Capture the cell that displays the provided text and extract its [X, Y] central coordinate. 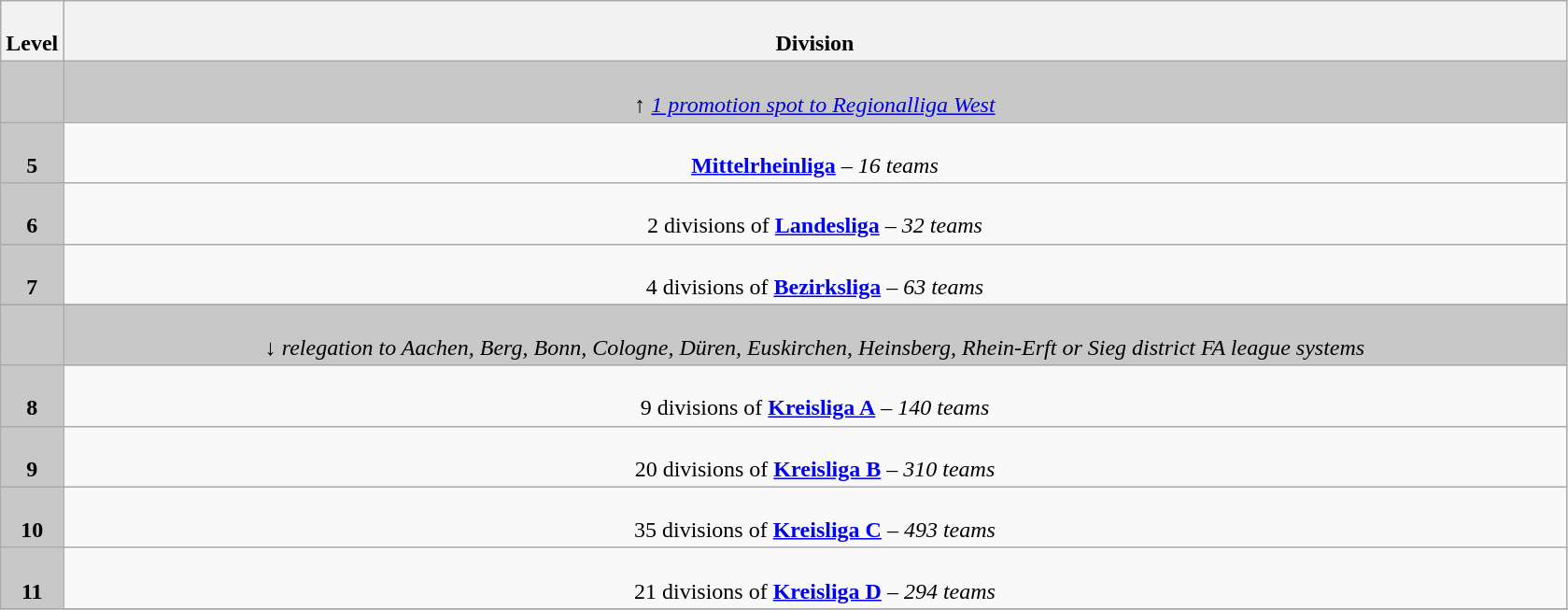
↓ relegation to Aachen, Berg, Bonn, Cologne, Düren, Euskirchen, Heinsberg, Rhein-Erft or Sieg district FA league systems [814, 334]
Level [32, 32]
21 divisions of Kreisliga D – 294 teams [814, 577]
Mittelrheinliga – 16 teams [814, 153]
4 divisions of Bezirksliga – 63 teams [814, 275]
↑ 1 promotion spot to Regionalliga West [814, 92]
11 [32, 577]
35 divisions of Kreisliga C – 493 teams [814, 518]
5 [32, 153]
7 [32, 275]
9 divisions of Kreisliga A – 140 teams [814, 396]
9 [32, 456]
2 divisions of Landesliga – 32 teams [814, 213]
6 [32, 213]
10 [32, 518]
Division [814, 32]
20 divisions of Kreisliga B – 310 teams [814, 456]
8 [32, 396]
